Determine the (x, y) coordinate at the center of the cell enclosing the given text.  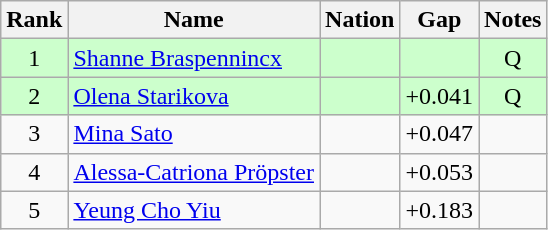
2 (34, 96)
Name (194, 20)
Alessa-Catriona Pröpster (194, 172)
Olena Starikova (194, 96)
+0.041 (440, 96)
Rank (34, 20)
Mina Sato (194, 134)
+0.047 (440, 134)
+0.053 (440, 172)
Shanne Braspennincx (194, 58)
Yeung Cho Yiu (194, 210)
Notes (513, 20)
5 (34, 210)
1 (34, 58)
+0.183 (440, 210)
3 (34, 134)
Gap (440, 20)
4 (34, 172)
Nation (360, 20)
